Determine the [X, Y] coordinate at the center of the cell enclosing the given text.  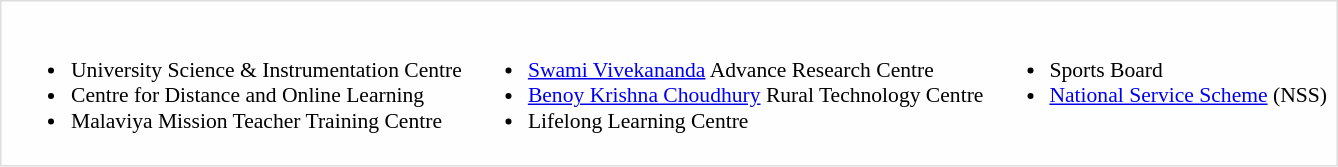
University Science & Instrumentation CentreCentre for Distance and Online LearningMalaviya Mission Teacher Training Centre [237, 83]
Sports BoardNational Service Scheme (NSS) [1158, 83]
Swami Vivekananda Advance Research CentreBenoy Krishna Choudhury Rural Technology CentreLifelong Learning Centre [726, 83]
